Search for the cell housing the specified text and yield its [x, y] center coordinate. 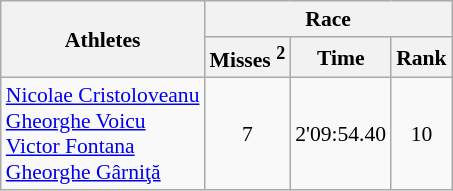
Athletes [103, 40]
7 [248, 134]
2'09:54.40 [340, 134]
10 [422, 134]
Race [328, 19]
Nicolae CristoloveanuGheorghe VoicuVictor FontanaGheorghe Gârniţă [103, 134]
Rank [422, 58]
Time [340, 58]
Misses 2 [248, 58]
